For the text-containing cell, return its midpoint in [X, Y] coordinate format. 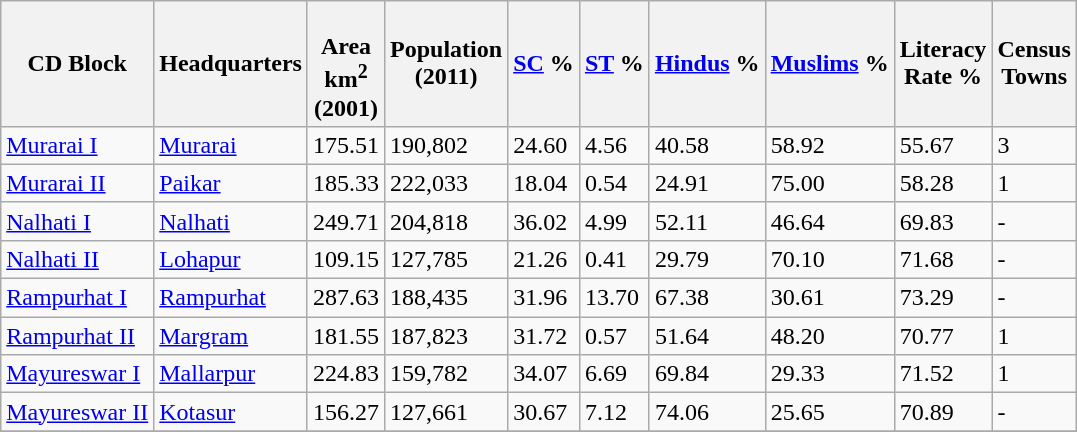
Mayureswar I [78, 374]
7.12 [614, 412]
Paikar [231, 183]
Kotasur [231, 412]
70.77 [943, 336]
249.71 [346, 221]
69.83 [943, 221]
24.91 [707, 183]
13.70 [614, 298]
48.20 [830, 336]
Nalhati II [78, 259]
175.51 [346, 145]
0.54 [614, 183]
Rampurhat II [78, 336]
Murarai II [78, 183]
CD Block [78, 64]
Lohapur [231, 259]
SC % [544, 64]
Headquarters [231, 64]
127,661 [446, 412]
Murarai I [78, 145]
71.68 [943, 259]
127,785 [446, 259]
71.52 [943, 374]
224.83 [346, 374]
46.64 [830, 221]
190,802 [446, 145]
58.28 [943, 183]
Margram [231, 336]
51.64 [707, 336]
Nalhati I [78, 221]
185.33 [346, 183]
70.89 [943, 412]
29.79 [707, 259]
0.41 [614, 259]
55.67 [943, 145]
Areakm2(2001) [346, 64]
58.92 [830, 145]
Mallarpur [231, 374]
Literacy Rate % [943, 64]
18.04 [544, 183]
ST % [614, 64]
Murarai [231, 145]
69.84 [707, 374]
30.61 [830, 298]
Hindus % [707, 64]
4.56 [614, 145]
24.60 [544, 145]
287.63 [346, 298]
CensusTowns [1034, 64]
34.07 [544, 374]
4.99 [614, 221]
0.57 [614, 336]
36.02 [544, 221]
181.55 [346, 336]
222,033 [446, 183]
159,782 [446, 374]
Muslims % [830, 64]
25.65 [830, 412]
29.33 [830, 374]
67.38 [707, 298]
3 [1034, 145]
6.69 [614, 374]
Population(2011) [446, 64]
70.10 [830, 259]
73.29 [943, 298]
52.11 [707, 221]
40.58 [707, 145]
30.67 [544, 412]
Mayureswar II [78, 412]
204,818 [446, 221]
187,823 [446, 336]
75.00 [830, 183]
31.96 [544, 298]
156.27 [346, 412]
109.15 [346, 259]
Rampurhat I [78, 298]
Rampurhat [231, 298]
188,435 [446, 298]
74.06 [707, 412]
Nalhati [231, 221]
31.72 [544, 336]
21.26 [544, 259]
